Return [X, Y] of the center of cell containing provided text 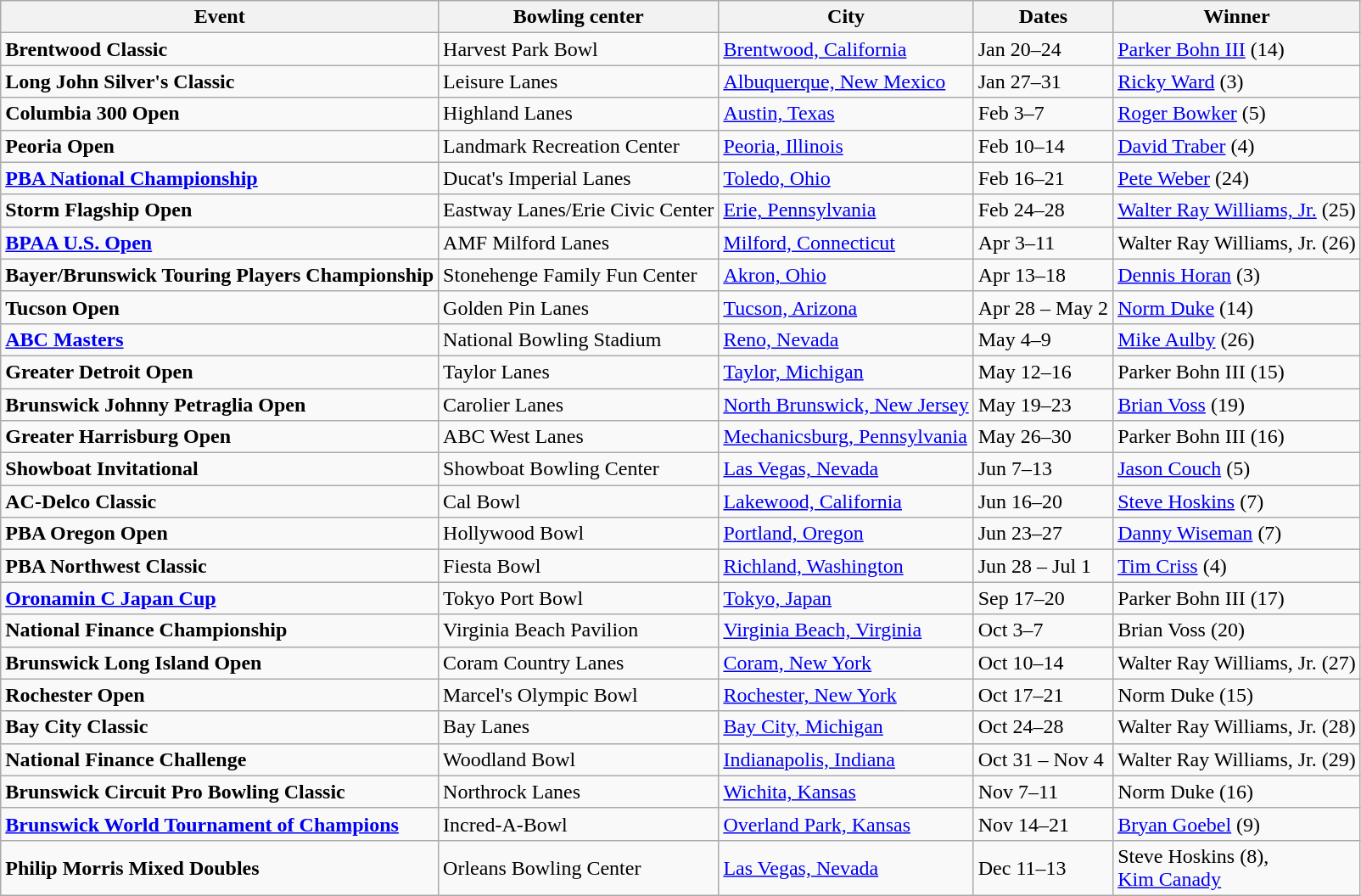
May 12–16 [1043, 372]
Steve Hoskins (8),Kim Canady [1237, 867]
Tucson, Arizona [846, 307]
David Traber (4) [1237, 146]
Ducat's Imperial Lanes [579, 178]
May 4–9 [1043, 339]
Bryan Goebel (9) [1237, 824]
Rochester Open [220, 695]
Bay City, Michigan [846, 727]
Greater Harrisburg Open [220, 437]
Bay Lanes [579, 727]
Hollywood Bowl [579, 534]
Golden Pin Lanes [579, 307]
Brian Voss (20) [1237, 630]
Showboat Bowling Center [579, 469]
Austin, Texas [846, 114]
Event [220, 17]
Fiesta Bowl [579, 566]
Feb 10–14 [1043, 146]
Oct 3–7 [1043, 630]
Walter Ray Williams, Jr. (29) [1237, 759]
Reno, Nevada [846, 339]
Jun 16–20 [1043, 501]
Walter Ray Williams, Jr. (27) [1237, 663]
Storm Flagship Open [220, 210]
Walter Ray Williams, Jr. (26) [1237, 243]
ABC Masters [220, 339]
Jun 23–27 [1043, 534]
Oronamin C Japan Cup [220, 598]
Winner [1237, 17]
Virginia Beach Pavilion [579, 630]
Richland, Washington [846, 566]
North Brunswick, New Jersey [846, 405]
Coram, New York [846, 663]
Harvest Park Bowl [579, 49]
Brentwood, California [846, 49]
Oct 24–28 [1043, 727]
Coram Country Lanes [579, 663]
Long John Silver's Classic [220, 81]
Woodland Bowl [579, 759]
Carolier Lanes [579, 405]
Tim Criss (4) [1237, 566]
Oct 17–21 [1043, 695]
Feb 3–7 [1043, 114]
Apr 28 – May 2 [1043, 307]
Akron, Ohio [846, 275]
Lakewood, California [846, 501]
Roger Bowker (5) [1237, 114]
Jan 27–31 [1043, 81]
Jun 28 – Jul 1 [1043, 566]
Taylor, Michigan [846, 372]
Brunswick Circuit Pro Bowling Classic [220, 792]
Orleans Bowling Center [579, 867]
Overland Park, Kansas [846, 824]
Pete Weber (24) [1237, 178]
Milford, Connecticut [846, 243]
Taylor Lanes [579, 372]
Parker Bohn III (15) [1237, 372]
National Finance Challenge [220, 759]
Parker Bohn III (14) [1237, 49]
Brentwood Classic [220, 49]
Albuquerque, New Mexico [846, 81]
Feb 16–21 [1043, 178]
Landmark Recreation Center [579, 146]
Leisure Lanes [579, 81]
Highland Lanes [579, 114]
Norm Duke (15) [1237, 695]
Ricky Ward (3) [1237, 81]
May 19–23 [1043, 405]
Brian Voss (19) [1237, 405]
Bay City Classic [220, 727]
Norm Duke (14) [1237, 307]
BPAA U.S. Open [220, 243]
Virginia Beach, Virginia [846, 630]
Mike Aulby (26) [1237, 339]
Philip Morris Mixed Doubles [220, 867]
Peoria Open [220, 146]
National Bowling Stadium [579, 339]
ABC West Lanes [579, 437]
Apr 13–18 [1043, 275]
Incred-A-Bowl [579, 824]
Dennis Horan (3) [1237, 275]
Brunswick Long Island Open [220, 663]
AMF Milford Lanes [579, 243]
Rochester, New York [846, 695]
Northrock Lanes [579, 792]
National Finance Championship [220, 630]
May 26–30 [1043, 437]
Toledo, Ohio [846, 178]
Jason Couch (5) [1237, 469]
Apr 3–11 [1043, 243]
Eastway Lanes/Erie Civic Center [579, 210]
Indianapolis, Indiana [846, 759]
Bayer/Brunswick Touring Players Championship [220, 275]
Nov 7–11 [1043, 792]
Showboat Invitational [220, 469]
Nov 14–21 [1043, 824]
Marcel's Olympic Bowl [579, 695]
Feb 24–28 [1043, 210]
Oct 10–14 [1043, 663]
Greater Detroit Open [220, 372]
Oct 31 – Nov 4 [1043, 759]
Peoria, Illinois [846, 146]
Steve Hoskins (7) [1237, 501]
Erie, Pennsylvania [846, 210]
Portland, Oregon [846, 534]
Parker Bohn III (16) [1237, 437]
Tokyo, Japan [846, 598]
Bowling center [579, 17]
Walter Ray Williams, Jr. (28) [1237, 727]
Norm Duke (16) [1237, 792]
Dates [1043, 17]
AC-Delco Classic [220, 501]
Wichita, Kansas [846, 792]
Jun 7–13 [1043, 469]
Dec 11–13 [1043, 867]
PBA Oregon Open [220, 534]
Mechanicsburg, Pennsylvania [846, 437]
PBA National Championship [220, 178]
Danny Wiseman (7) [1237, 534]
Jan 20–24 [1043, 49]
Sep 17–20 [1043, 598]
City [846, 17]
PBA Northwest Classic [220, 566]
Walter Ray Williams, Jr. (25) [1237, 210]
Stonehenge Family Fun Center [579, 275]
Tokyo Port Bowl [579, 598]
Tucson Open [220, 307]
Brunswick Johnny Petraglia Open [220, 405]
Columbia 300 Open [220, 114]
Brunswick World Tournament of Champions [220, 824]
Parker Bohn III (17) [1237, 598]
Cal Bowl [579, 501]
